For the text-containing cell, return its midpoint in [x, y] coordinate format. 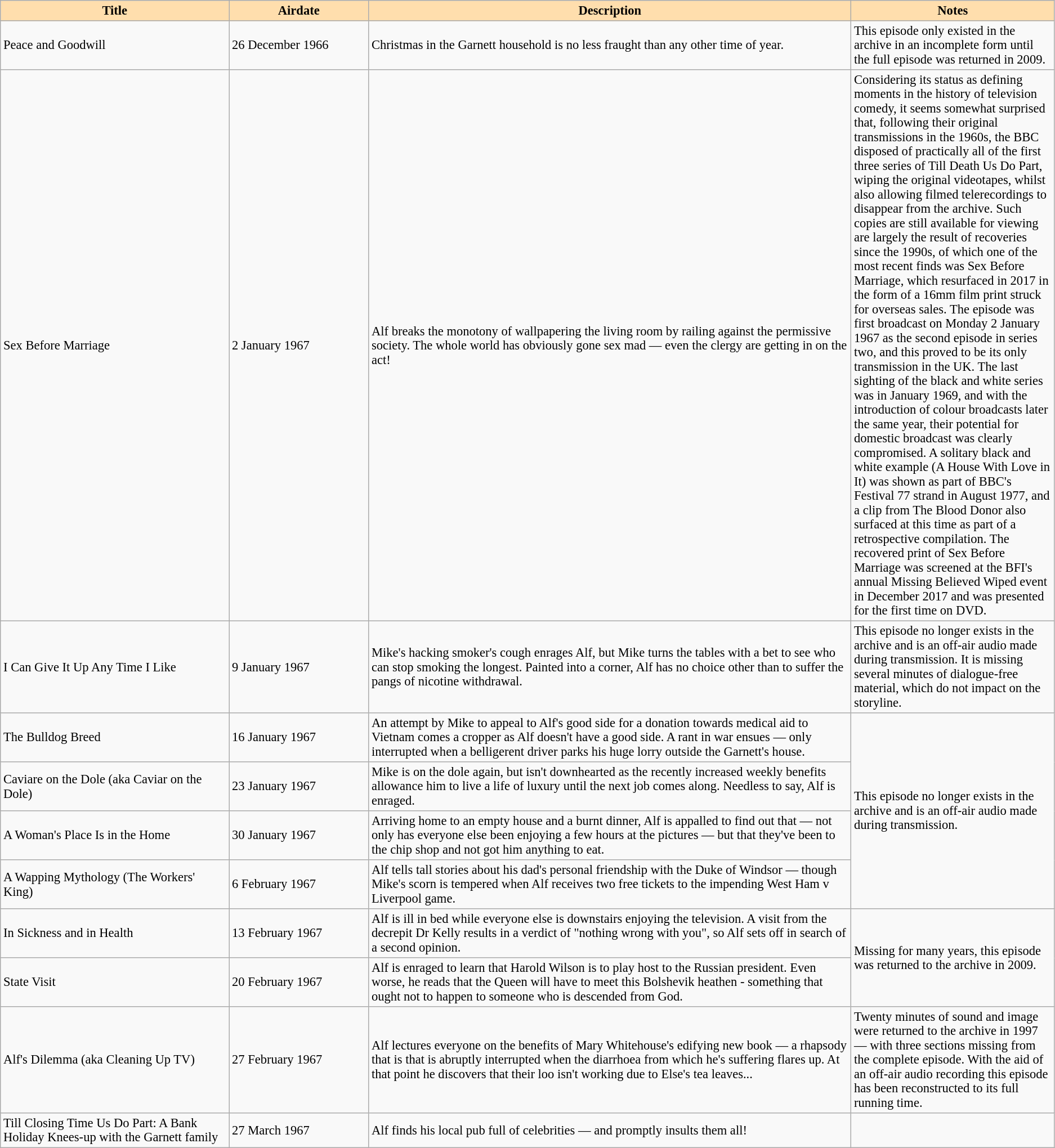
Peace and Goodwill [115, 45]
Christmas in the Garnett household is no less fraught than any other time of year. [610, 45]
Caviare on the Dole (aka Caviar on the Dole) [115, 787]
This episode only existed in the archive in an incomplete form until the full episode was returned in 2009. [953, 45]
26 December 1966 [299, 45]
I Can Give It Up Any Time I Like [115, 667]
Sex Before Marriage [115, 346]
Title [115, 11]
Alf's Dilemma (aka Cleaning Up TV) [115, 1060]
27 March 1967 [299, 1131]
Airdate [299, 11]
State Visit [115, 983]
The Bulldog Breed [115, 737]
A Wapping Mythology (The Workers' King) [115, 885]
23 January 1967 [299, 787]
6 February 1967 [299, 885]
This episode no longer exists in the archive and is an off-air audio made during transmission. [953, 811]
16 January 1967 [299, 737]
Missing for many years, this episode was returned to the archive in 2009. [953, 958]
27 February 1967 [299, 1060]
Alf finds his local pub full of celebrities — and promptly insults them all! [610, 1131]
A Woman's Place Is in the Home [115, 835]
Notes [953, 11]
2 January 1967 [299, 346]
Description [610, 11]
20 February 1967 [299, 983]
Till Closing Time Us Do Part: A Bank Holiday Knees-up with the Garnett family [115, 1131]
In Sickness and in Health [115, 933]
13 February 1967 [299, 933]
30 January 1967 [299, 835]
9 January 1967 [299, 667]
